Return the [x, y] coordinate for the center point of the cell that contains the specified text.  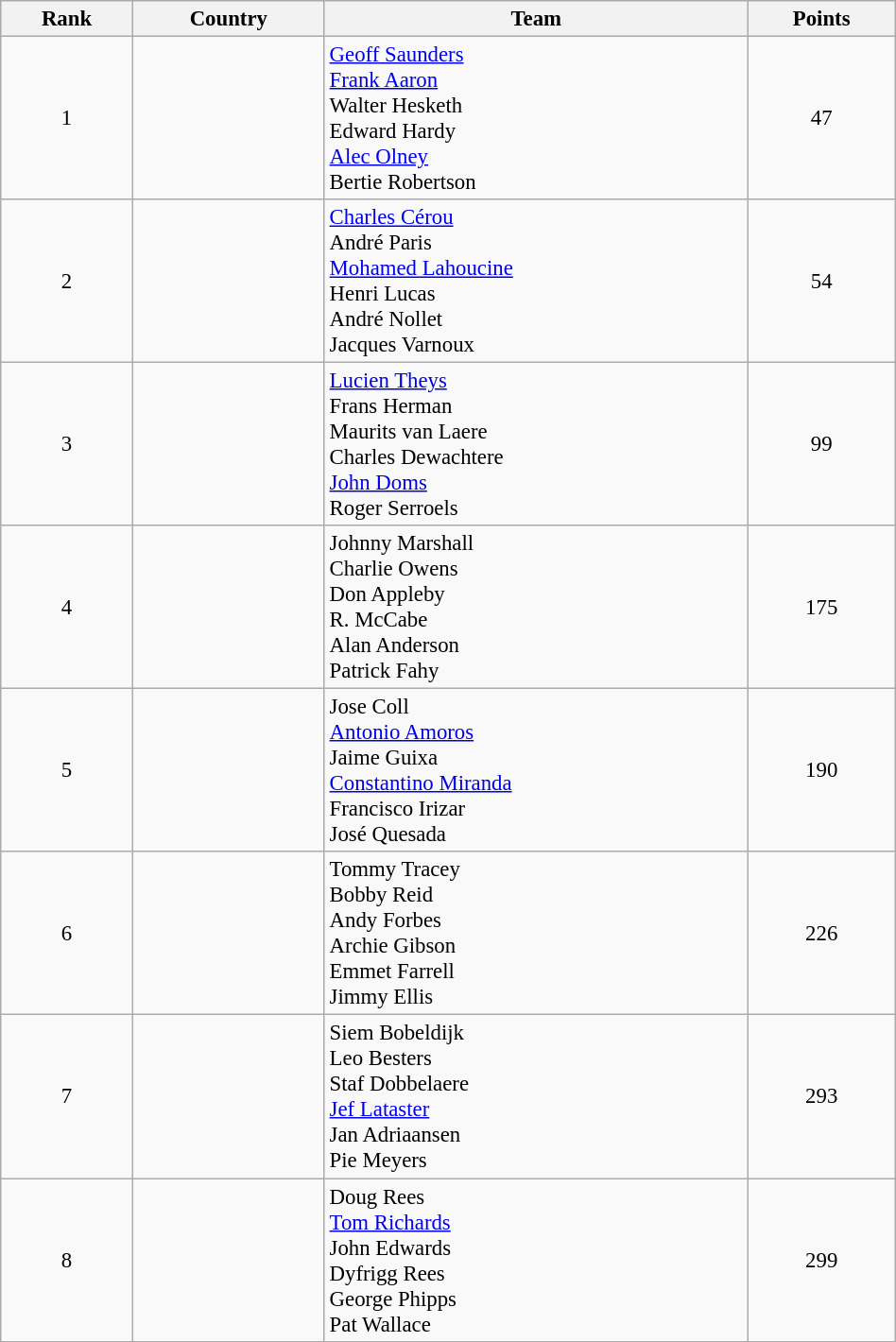
4 [66, 607]
54 [821, 282]
190 [821, 771]
Charles CérouAndré ParisMohamed LahoucineHenri LucasAndré NolletJacques Varnoux [536, 282]
Johnny MarshallCharlie OwensDon ApplebyR. McCabeAlan AndersonPatrick Fahy [536, 607]
226 [821, 934]
47 [821, 119]
1 [66, 119]
Jose CollAntonio AmorosJaime GuixaConstantino MirandaFrancisco IrizarJosé Quesada [536, 771]
5 [66, 771]
7 [66, 1096]
Tommy TraceyBobby ReidAndy ForbesArchie GibsonEmmet FarrellJimmy Ellis [536, 934]
Rank [66, 19]
Lucien TheysFrans HermanMaurits van LaereCharles DewachtereJohn DomsRoger Serroels [536, 444]
Geoff SaundersFrank AaronWalter HeskethEdward HardyAlec OlneyBertie Robertson [536, 119]
Doug ReesTom RichardsJohn EdwardsDyfrigg ReesGeorge PhippsPat Wallace [536, 1261]
2 [66, 282]
8 [66, 1261]
175 [821, 607]
6 [66, 934]
Country [229, 19]
Team [536, 19]
293 [821, 1096]
99 [821, 444]
Siem BobeldijkLeo BestersStaf DobbelaereJef LatasterJan AdriaansenPie Meyers [536, 1096]
3 [66, 444]
Points [821, 19]
299 [821, 1261]
